Return the [x, y] coordinate for the center point of the cell that contains the specified text.  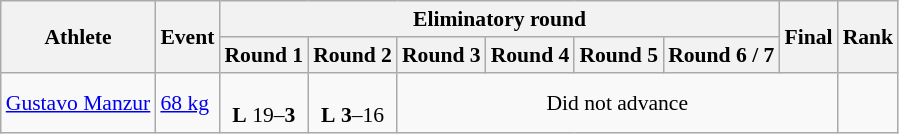
Final [808, 36]
Event [187, 36]
Round 4 [530, 55]
L 19–3 [264, 102]
Round 5 [618, 55]
Round 6 / 7 [721, 55]
Round 1 [264, 55]
Athlete [78, 36]
Eliminatory round [499, 19]
Gustavo Manzur [78, 102]
Round 3 [442, 55]
L 3–16 [352, 102]
68 kg [187, 102]
Round 2 [352, 55]
Did not advance [618, 102]
Rank [868, 36]
